Identify which cell holds the provided text, then report its [X, Y] central coordinate. 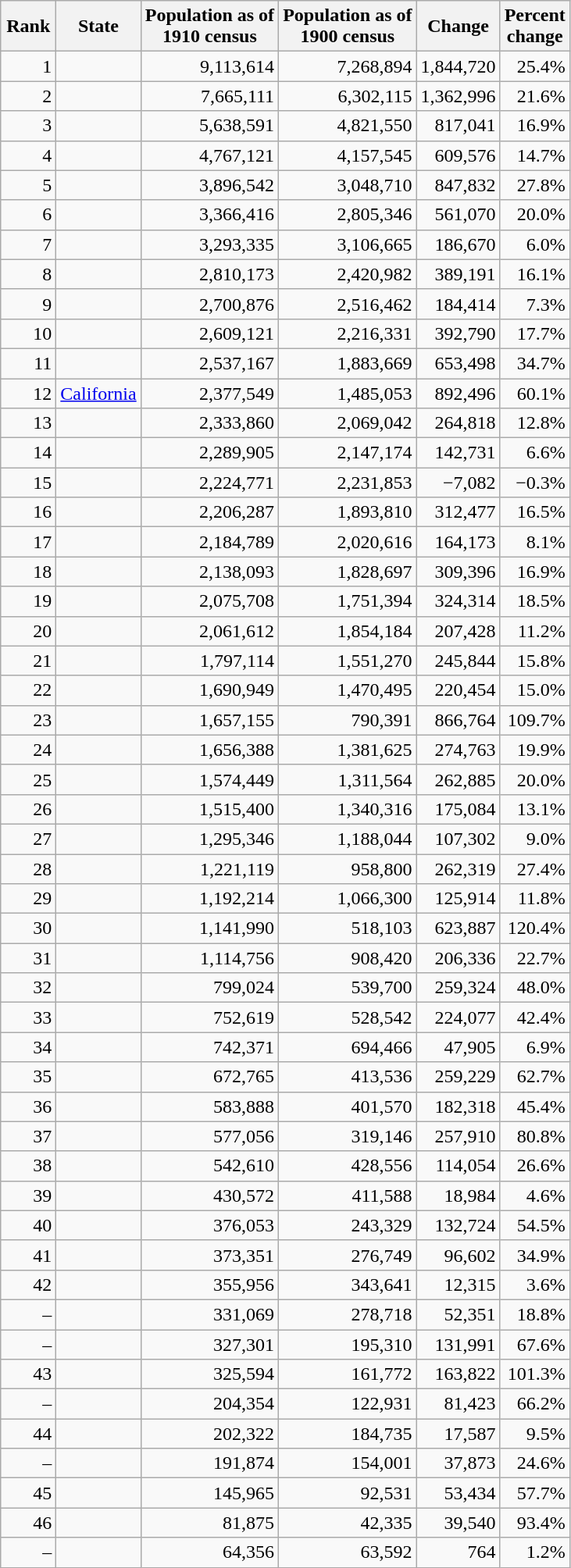
1,657,155 [209, 720]
742,371 [209, 1047]
42 [28, 1285]
2,069,042 [348, 423]
1,311,564 [348, 779]
583,888 [209, 1107]
27 [28, 839]
4,157,545 [348, 155]
54.5% [534, 1225]
411,588 [348, 1196]
262,319 [458, 869]
401,570 [348, 1107]
2,810,173 [209, 274]
175,084 [458, 809]
191,874 [209, 1463]
−7,082 [458, 483]
752,619 [209, 1017]
202,322 [209, 1434]
93.4% [534, 1523]
15.8% [534, 661]
1 [28, 66]
53,434 [458, 1493]
42,335 [348, 1523]
528,542 [348, 1017]
19.9% [534, 750]
373,351 [209, 1255]
26.6% [534, 1166]
184,735 [348, 1434]
40 [28, 1225]
64,356 [209, 1552]
25 [28, 779]
4 [28, 155]
67.6% [534, 1344]
10 [28, 333]
125,914 [458, 899]
17,587 [458, 1434]
109.7% [534, 720]
39 [28, 1196]
561,070 [458, 215]
245,844 [458, 661]
45 [28, 1493]
21.6% [534, 96]
20 [28, 631]
62.7% [534, 1077]
15.0% [534, 690]
2,138,093 [209, 572]
142,731 [458, 453]
164,173 [458, 542]
1,797,114 [209, 661]
2,231,853 [348, 483]
1,690,949 [209, 690]
24.6% [534, 1463]
18.5% [534, 601]
1,114,756 [209, 958]
25.4% [534, 66]
34 [28, 1047]
48.0% [534, 988]
847,832 [458, 185]
276,749 [348, 1255]
6.9% [534, 1047]
63,592 [348, 1552]
120.4% [534, 928]
34.7% [534, 363]
1,485,053 [348, 393]
16.1% [534, 274]
15 [28, 483]
1,854,184 [348, 631]
45.4% [534, 1107]
2,377,549 [209, 393]
81,423 [458, 1404]
1,893,810 [348, 512]
790,391 [348, 720]
343,641 [348, 1285]
3,048,710 [348, 185]
799,024 [209, 988]
34.9% [534, 1255]
672,765 [209, 1077]
2,805,346 [348, 215]
224,077 [458, 1017]
43 [28, 1374]
7.3% [534, 304]
14.7% [534, 155]
28 [28, 869]
319,146 [348, 1136]
3 [28, 126]
182,318 [458, 1107]
Change [458, 27]
17 [28, 542]
State [98, 27]
539,700 [348, 988]
27.4% [534, 869]
1,221,119 [209, 869]
262,885 [458, 779]
23 [28, 720]
81,875 [209, 1523]
37,873 [458, 1463]
9.5% [534, 1434]
1,381,625 [348, 750]
8 [28, 274]
413,536 [348, 1077]
694,466 [348, 1047]
16 [28, 512]
1.2% [534, 1552]
325,594 [209, 1374]
6.0% [534, 244]
3,293,335 [209, 244]
6 [28, 215]
60.1% [534, 393]
243,329 [348, 1225]
22 [28, 690]
41 [28, 1255]
12.8% [534, 423]
29 [28, 899]
37 [28, 1136]
428,556 [348, 1166]
132,724 [458, 1225]
18.8% [534, 1314]
24 [28, 750]
163,822 [458, 1374]
26 [28, 809]
2,061,612 [209, 631]
39,540 [458, 1523]
66.2% [534, 1404]
1,551,270 [348, 661]
18 [28, 572]
274,763 [458, 750]
11.8% [534, 899]
Rank [28, 27]
47,905 [458, 1047]
7,665,111 [209, 96]
5 [28, 185]
161,772 [348, 1374]
31 [28, 958]
312,477 [458, 512]
1,141,990 [209, 928]
16.5% [534, 512]
623,887 [458, 928]
2,700,876 [209, 304]
3,896,542 [209, 185]
259,324 [458, 988]
892,496 [458, 393]
817,041 [458, 126]
206,336 [458, 958]
1,192,214 [209, 899]
2,075,708 [209, 601]
389,191 [458, 274]
2,184,789 [209, 542]
1,515,400 [209, 809]
5,638,591 [209, 126]
9,113,614 [209, 66]
80.8% [534, 1136]
542,610 [209, 1166]
9.0% [534, 839]
186,670 [458, 244]
2,537,167 [209, 363]
1,066,300 [348, 899]
6,302,115 [348, 96]
−0.3% [534, 483]
2,224,771 [209, 483]
52,351 [458, 1314]
355,956 [209, 1285]
27.8% [534, 185]
46 [28, 1523]
92,531 [348, 1493]
2,206,287 [209, 512]
3.6% [534, 1285]
764 [458, 1552]
44 [28, 1434]
21 [28, 661]
19 [28, 601]
8.1% [534, 542]
1,362,996 [458, 96]
220,454 [458, 690]
11.2% [534, 631]
13 [28, 423]
324,314 [458, 601]
392,790 [458, 333]
7,268,894 [348, 66]
866,764 [458, 720]
1,188,044 [348, 839]
Percentchange [534, 27]
9 [28, 304]
278,718 [348, 1314]
2,216,331 [348, 333]
204,354 [209, 1404]
577,056 [209, 1136]
4.6% [534, 1196]
122,931 [348, 1404]
1,295,346 [209, 839]
1,656,388 [209, 750]
131,991 [458, 1344]
1,883,669 [348, 363]
114,054 [458, 1166]
32 [28, 988]
3,366,416 [209, 215]
38 [28, 1166]
33 [28, 1017]
22.7% [534, 958]
376,053 [209, 1225]
154,001 [348, 1463]
1,574,449 [209, 779]
264,818 [458, 423]
4,767,121 [209, 155]
12 [28, 393]
2,289,905 [209, 453]
14 [28, 453]
2 [28, 96]
18,984 [458, 1196]
36 [28, 1107]
57.7% [534, 1493]
2,420,982 [348, 274]
609,576 [458, 155]
958,800 [348, 869]
6.6% [534, 453]
653,498 [458, 363]
908,420 [348, 958]
2,020,616 [348, 542]
184,414 [458, 304]
207,428 [458, 631]
1,340,316 [348, 809]
107,302 [458, 839]
2,609,121 [209, 333]
12,315 [458, 1285]
96,602 [458, 1255]
2,333,860 [209, 423]
101.3% [534, 1374]
17.7% [534, 333]
13.1% [534, 809]
42.4% [534, 1017]
Population as of1910 census [209, 27]
35 [28, 1077]
259,229 [458, 1077]
257,910 [458, 1136]
327,301 [209, 1344]
2,516,462 [348, 304]
1,751,394 [348, 601]
4,821,550 [348, 126]
1,844,720 [458, 66]
11 [28, 363]
145,965 [209, 1493]
195,310 [348, 1344]
1,470,495 [348, 690]
7 [28, 244]
30 [28, 928]
309,396 [458, 572]
2,147,174 [348, 453]
3,106,665 [348, 244]
518,103 [348, 928]
430,572 [209, 1196]
Population as of1900 census [348, 27]
331,069 [209, 1314]
California [98, 393]
1,828,697 [348, 572]
